Return the [X, Y] coordinate for the center point of the cell that contains the specified text.  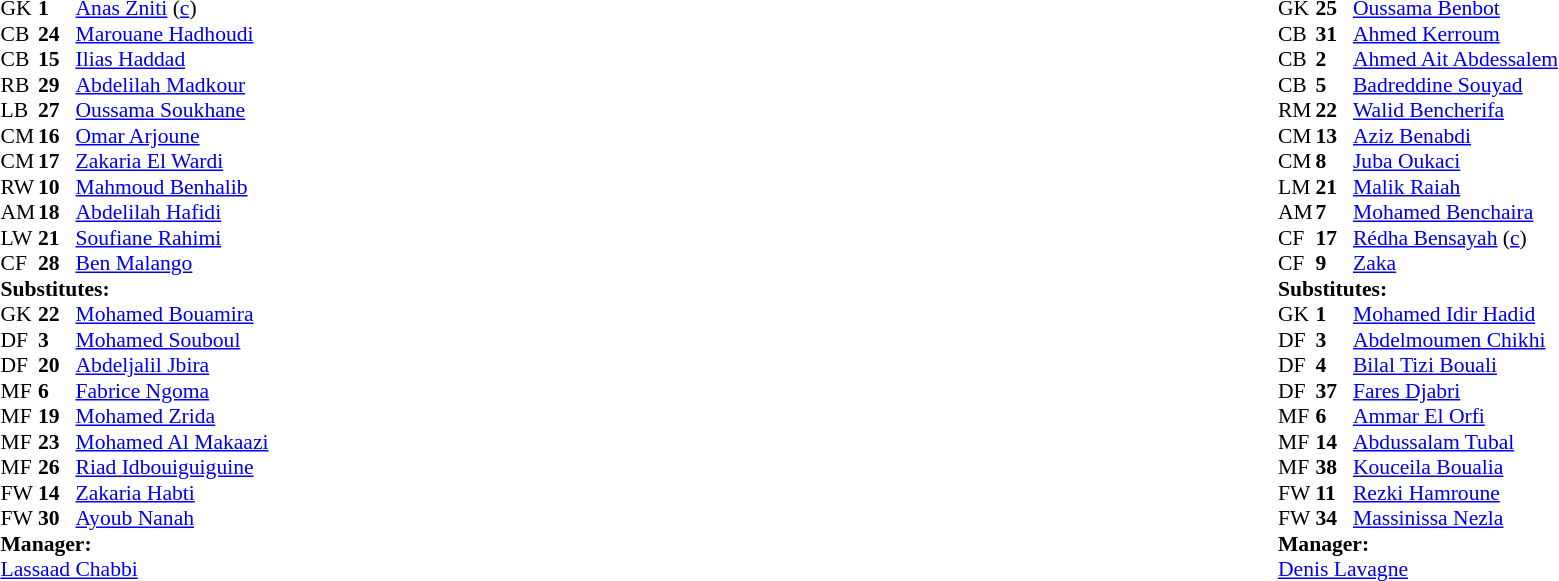
Mohamed Souboul [172, 340]
30 [57, 519]
28 [57, 263]
RM [1297, 111]
1 [1334, 315]
20 [57, 365]
10 [57, 187]
24 [57, 34]
Juba Oukaci [1456, 161]
13 [1334, 136]
Abdelilah Hafidi [172, 213]
4 [1334, 365]
Abdussalam Tubal [1456, 442]
16 [57, 136]
Malik Raiah [1456, 187]
34 [1334, 519]
11 [1334, 493]
18 [57, 213]
Marouane Hadhoudi [172, 34]
27 [57, 111]
Bilal Tizi Bouali [1456, 365]
Zakaria Habti [172, 493]
Mohamed Benchaira [1456, 213]
Soufiane Rahimi [172, 238]
Mohamed Al Makaazi [172, 442]
Mohamed Bouamira [172, 315]
Oussama Soukhane [172, 111]
8 [1334, 161]
37 [1334, 391]
38 [1334, 467]
Walid Bencherifa [1456, 111]
9 [1334, 263]
Ben Malango [172, 263]
LM [1297, 187]
Ayoub Nanah [172, 519]
Ahmed Kerroum [1456, 34]
15 [57, 59]
Abdelilah Madkour [172, 85]
Ahmed Ait Abdessalem [1456, 59]
Riad Idbouiguiguine [172, 467]
7 [1334, 213]
Abdelmoumen Chikhi [1456, 340]
5 [1334, 85]
26 [57, 467]
Aziz Benabdi [1456, 136]
29 [57, 85]
Mohamed Zrida [172, 417]
Kouceila Boualia [1456, 467]
Ilias Haddad [172, 59]
Fabrice Ngoma [172, 391]
Badreddine Souyad [1456, 85]
Rédha Bensayah (c) [1456, 238]
Rezki Hamroune [1456, 493]
LW [19, 238]
19 [57, 417]
RB [19, 85]
31 [1334, 34]
Zakaria El Wardi [172, 161]
LB [19, 111]
Omar Arjoune [172, 136]
Abdeljalil Jbira [172, 365]
Ammar El Orfi [1456, 417]
Mahmoud Benhalib [172, 187]
Massinissa Nezla [1456, 519]
2 [1334, 59]
RW [19, 187]
Fares Djabri [1456, 391]
23 [57, 442]
Mohamed Idir Hadid [1456, 315]
Zaka [1456, 263]
